Return (X, Y) of the center of cell containing provided text 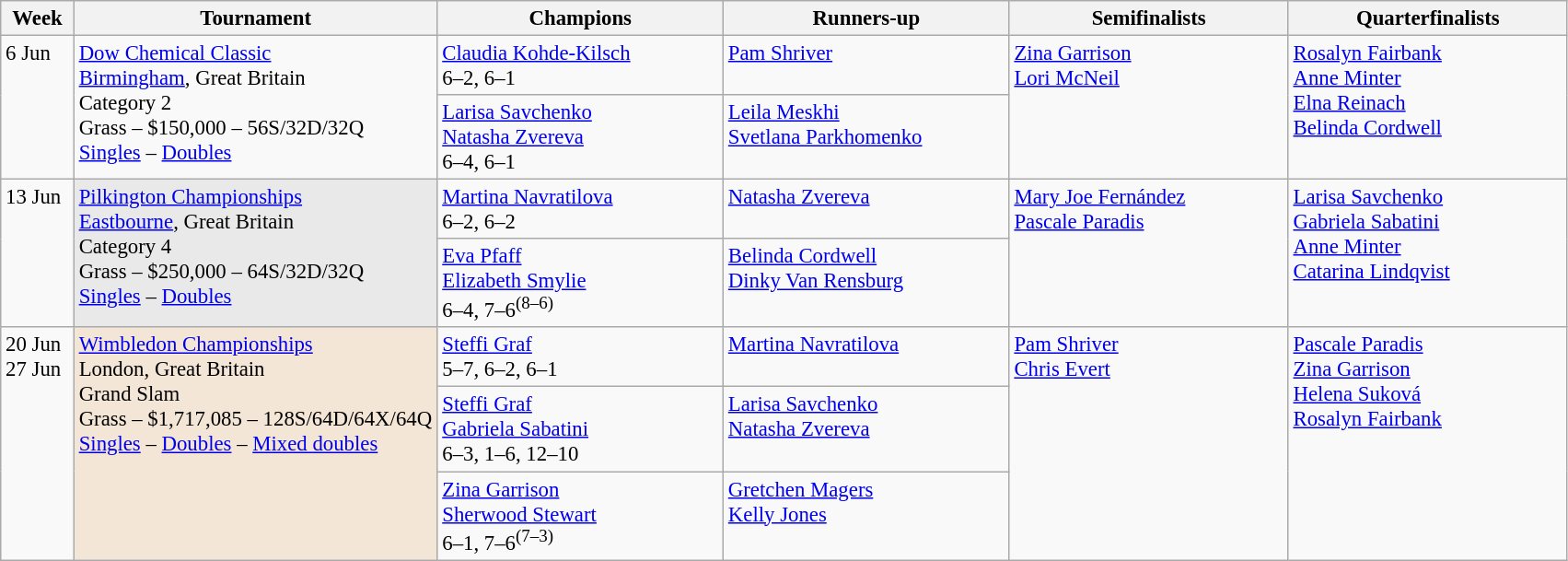
Dow Chemical ClassicBirmingham, Great BritainCategory 2 Grass – $150,000 – 56S/32D/32Q Singles – Doubles (256, 108)
Larisa Savchenko Natasha Zvereva (867, 429)
Steffi Graf Gabriela Sabatini 6–3, 1–6, 12–10 (580, 429)
Pam Shriver (867, 66)
Mary Joe Fernández Pascale Paradis (1149, 254)
Larisa Savchenko Natasha Zvereva 6–4, 6–1 (580, 137)
Runners-up (867, 18)
Wimbledon ChampionshipsLondon, Great BritainGrand SlamGrass – $1,717,085 – 128S/64D/64X/64Q Singles – Doubles – Mixed doubles (256, 444)
Natasha Zvereva (867, 210)
Pam Shriver Chris Evert (1149, 444)
Champions (580, 18)
6 Jun (38, 108)
Pilkington ChampionshipsEastbourne, Great BritainCategory 4 Grass – $250,000 – 64S/32D/32Q Singles – Doubles (256, 254)
Week (38, 18)
Rosalyn Fairbank Anne Minter Elna Reinach Belinda Cordwell (1427, 108)
13 Jun (38, 254)
Belinda Cordwell Dinky Van Rensburg (867, 283)
Gretchen Magers Kelly Jones (867, 516)
Pascale Paradis Zina Garrison Helena Suková Rosalyn Fairbank (1427, 444)
Leila Meskhi Svetlana Parkhomenko (867, 137)
Zina Garrison Sherwood Stewart 6–1, 7–6(7–3) (580, 516)
Martina Navratilova (867, 357)
Larisa Savchenko Gabriela Sabatini Anne Minter Catarina Lindqvist (1427, 254)
Steffi Graf 5–7, 6–2, 6–1 (580, 357)
Zina Garrison Lori McNeil (1149, 108)
Claudia Kohde-Kilsch 6–2, 6–1 (580, 66)
Tournament (256, 18)
Eva Pfaff Elizabeth Smylie 6–4, 7–6(8–6) (580, 283)
Martina Navratilova6–2, 6–2 (580, 210)
Quarterfinalists (1427, 18)
20 Jun27 Jun (38, 444)
Semifinalists (1149, 18)
